Scan for the cell matching the given text and deliver its (X, Y) coordinate at center. 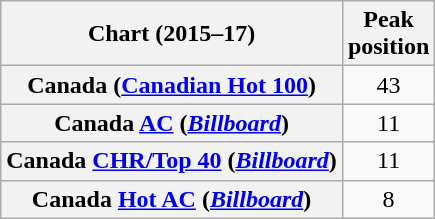
43 (388, 85)
8 (388, 199)
Canada AC (Billboard) (172, 123)
Canada Hot AC (Billboard) (172, 199)
Canada CHR/Top 40 (Billboard) (172, 161)
Chart (2015–17) (172, 34)
Canada (Canadian Hot 100) (172, 85)
Peakposition (388, 34)
